Extract the (x, y) coordinate from the center of the cell holding the provided text.  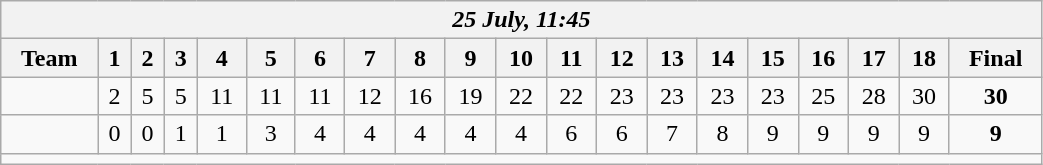
13 (672, 58)
28 (873, 96)
25 July, 11:45 (522, 20)
Team (50, 58)
10 (521, 58)
19 (470, 96)
18 (924, 58)
15 (773, 58)
25 (823, 96)
17 (873, 58)
Final (996, 58)
14 (722, 58)
